Scan for the cell matching the given text and deliver its (X, Y) coordinate at center. 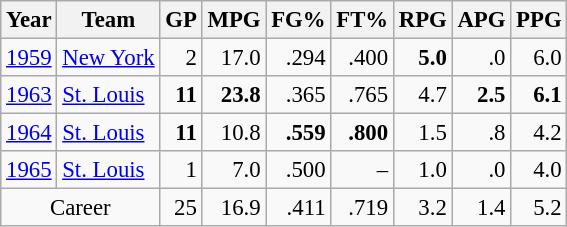
23.8 (234, 95)
1959 (29, 58)
Team (108, 20)
4.2 (539, 133)
1.0 (422, 170)
.294 (298, 58)
1964 (29, 133)
.365 (298, 95)
25 (181, 208)
New York (108, 58)
GP (181, 20)
5.2 (539, 208)
6.1 (539, 95)
.765 (362, 95)
1.4 (482, 208)
APG (482, 20)
1963 (29, 95)
4.7 (422, 95)
2.5 (482, 95)
.559 (298, 133)
FT% (362, 20)
RPG (422, 20)
3.2 (422, 208)
16.9 (234, 208)
5.0 (422, 58)
.8 (482, 133)
4.0 (539, 170)
Year (29, 20)
FG% (298, 20)
.719 (362, 208)
7.0 (234, 170)
2 (181, 58)
PPG (539, 20)
.500 (298, 170)
1.5 (422, 133)
Career (80, 208)
1965 (29, 170)
.800 (362, 133)
10.8 (234, 133)
– (362, 170)
.400 (362, 58)
6.0 (539, 58)
17.0 (234, 58)
MPG (234, 20)
1 (181, 170)
.411 (298, 208)
